Identify which cell holds the provided text, then report its [x, y] central coordinate. 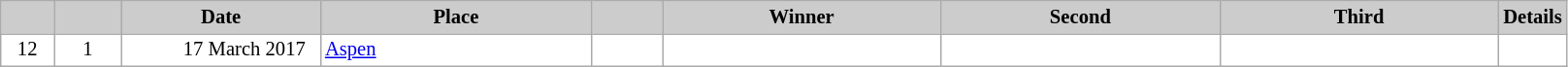
Third [1358, 17]
Place [456, 17]
Aspen [456, 50]
Second [1081, 17]
17 March 2017 [221, 50]
1 [88, 50]
12 [27, 50]
Winner [801, 17]
Details [1532, 17]
Date [221, 17]
